Identify which cell holds the provided text, then report its (x, y) central coordinate. 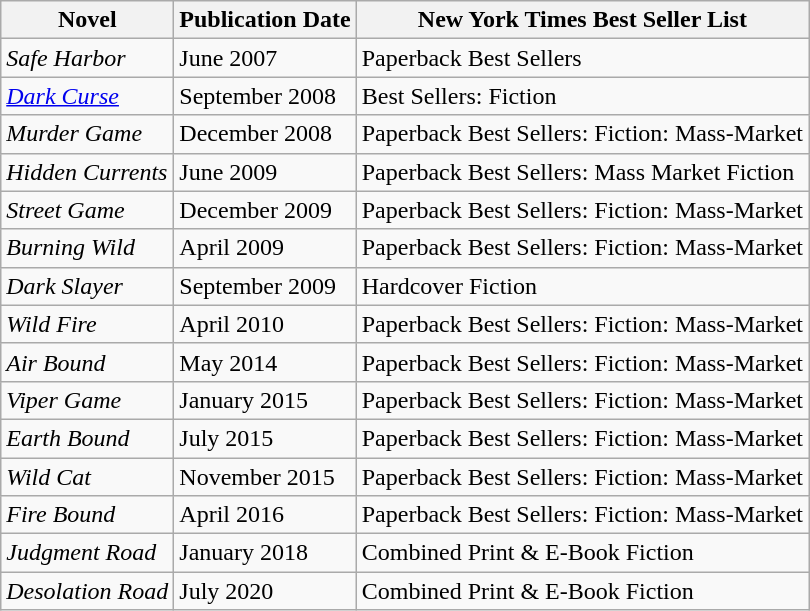
Dark Curse (88, 96)
June 2009 (265, 172)
Paperback Best Sellers: Mass Market Fiction (582, 172)
Best Sellers: Fiction (582, 96)
May 2014 (265, 362)
Dark Slayer (88, 286)
Burning Wild (88, 248)
Hardcover Fiction (582, 286)
December 2009 (265, 210)
September 2009 (265, 286)
Novel (88, 20)
July 2020 (265, 591)
April 2010 (265, 324)
Hidden Currents (88, 172)
Judgment Road (88, 553)
Air Bound (88, 362)
April 2009 (265, 248)
January 2015 (265, 400)
Street Game (88, 210)
Murder Game (88, 134)
September 2008 (265, 96)
Publication Date (265, 20)
Fire Bound (88, 515)
Viper Game (88, 400)
June 2007 (265, 58)
Paperback Best Sellers (582, 58)
New York Times Best Seller List (582, 20)
Earth Bound (88, 438)
January 2018 (265, 553)
Desolation Road (88, 591)
April 2016 (265, 515)
Safe Harbor (88, 58)
July 2015 (265, 438)
December 2008 (265, 134)
Wild Fire (88, 324)
November 2015 (265, 477)
Wild Cat (88, 477)
